Return [X, Y] of the center of cell containing provided text 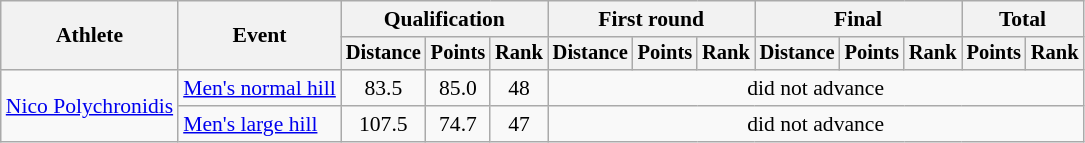
Final [858, 19]
85.0 [458, 88]
83.5 [384, 88]
Men's large hill [260, 124]
74.7 [458, 124]
Athlete [90, 36]
Men's normal hill [260, 88]
107.5 [384, 124]
Total [1023, 19]
First round [652, 19]
48 [519, 88]
47 [519, 124]
Nico Polychronidis [90, 106]
Qualification [444, 19]
Event [260, 36]
